Return (X, Y) of the center of cell containing provided text 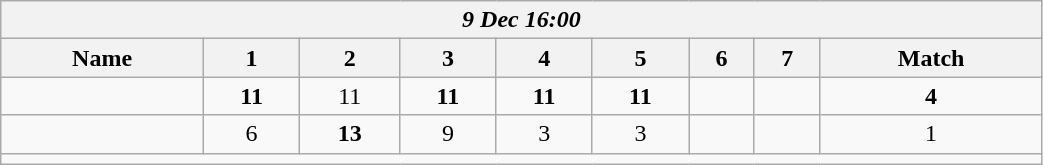
Match (931, 58)
9 Dec 16:00 (522, 20)
Name (102, 58)
7 (787, 58)
2 (350, 58)
5 (640, 58)
9 (448, 134)
13 (350, 134)
